For the text-containing cell, return its midpoint in (X, Y) coordinate format. 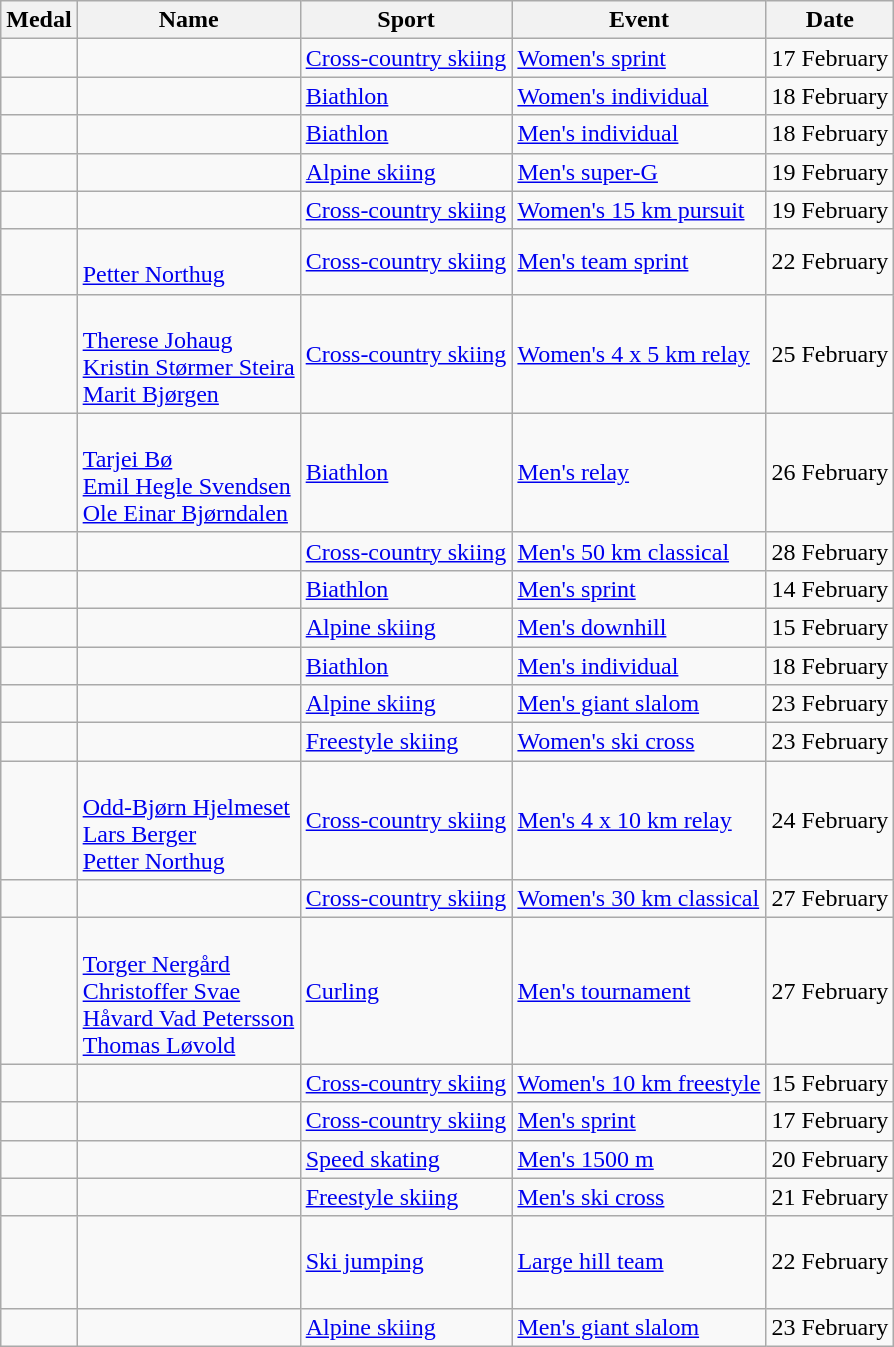
Men's 1500 m (639, 1159)
Women's sprint (639, 58)
24 February (830, 820)
14 February (830, 589)
Men's 50 km classical (639, 551)
Odd-Bjørn HjelmesetLars BergerPetter Northug (188, 820)
Men's super-G (639, 172)
Women's individual (639, 96)
Ski jumping (406, 1262)
Large hill team (639, 1262)
Event (639, 20)
Men's 4 x 10 km relay (639, 820)
Petter Northug (188, 262)
Name (188, 20)
Sport (406, 20)
21 February (830, 1197)
Curling (406, 991)
26 February (830, 472)
25 February (830, 354)
Women's 15 km pursuit (639, 210)
Women's 10 km freestyle (639, 1083)
20 February (830, 1159)
Date (830, 20)
Men's downhill (639, 627)
Men's team sprint (639, 262)
Torger NergårdChristoffer SvaeHåvard Vad PeterssonThomas Løvold (188, 991)
Men's ski cross (639, 1197)
Medal (39, 20)
Speed skating (406, 1159)
Tarjei BøEmil Hegle SvendsenOle Einar Bjørndalen (188, 472)
Women's ski cross (639, 742)
28 February (830, 551)
Men's tournament (639, 991)
Women's 4 x 5 km relay (639, 354)
Men's relay (639, 472)
Women's 30 km classical (639, 899)
Therese JohaugKristin Størmer SteiraMarit Bjørgen (188, 354)
